From the cell containing the given text, extract its center point as [X, Y] coordinate. 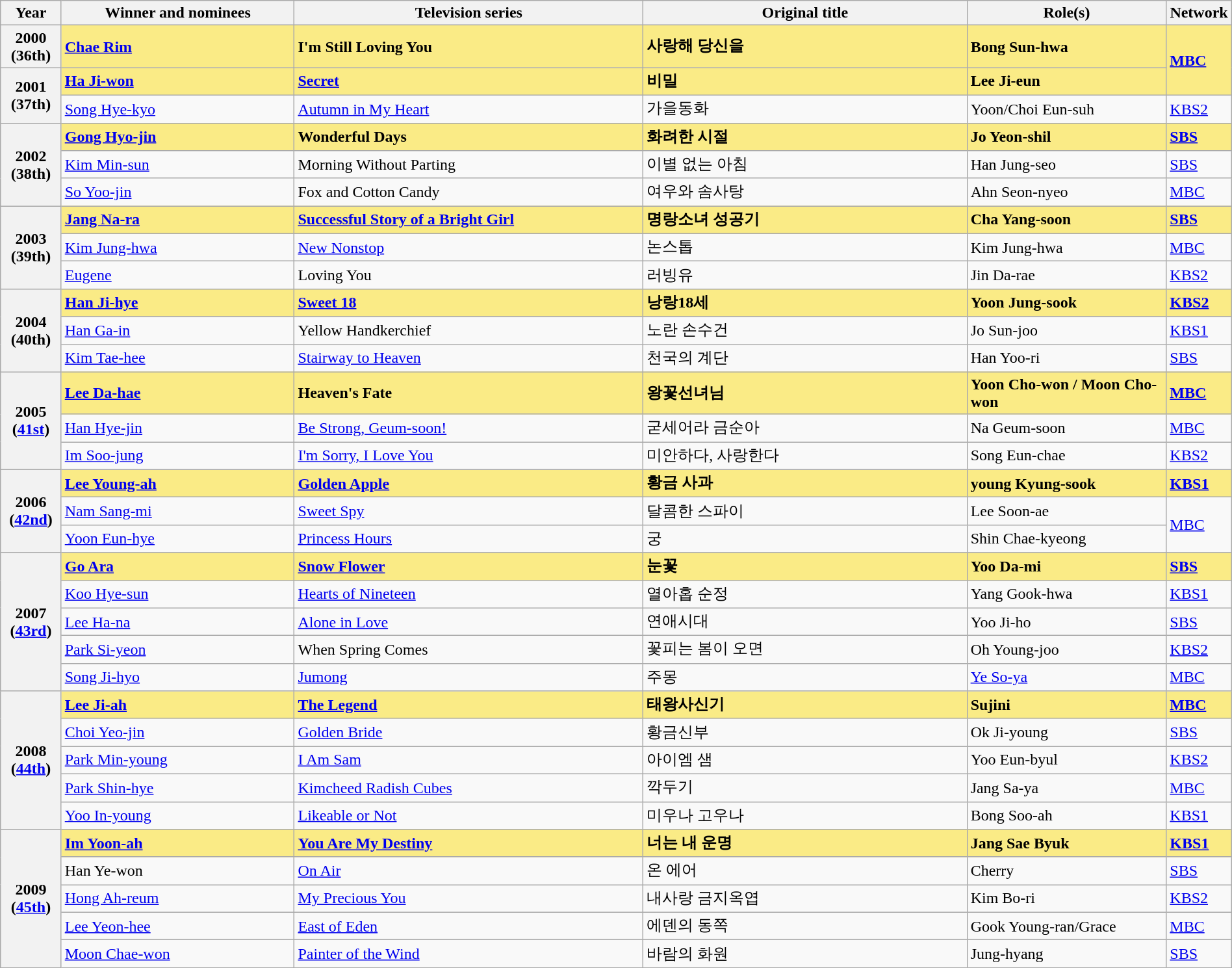
Bong Soo-ah [1067, 815]
Network [1199, 13]
Yoon Eun-hye [178, 538]
Gong Hyo-jin [178, 137]
Loving You [469, 276]
주몽 [805, 677]
2005(41st) [31, 421]
Han Hye-jin [178, 428]
Yoon/Choi Eun-suh [1067, 109]
이별 없는 아침 [805, 165]
Lee Da-hae [178, 393]
Jang Sa-ya [1067, 788]
Lee Yeon-hee [178, 926]
낭랑18세 [805, 303]
2002(38th) [31, 164]
East of Eden [469, 926]
Koo Hye-sun [178, 594]
Jo Sun-joo [1067, 330]
Secret [469, 82]
Alone in Love [469, 621]
2009(45th) [31, 898]
가을동화 [805, 109]
사랑해 당신을 [805, 47]
Yoon Jung-sook [1067, 303]
Be Strong, Geum-soon! [469, 428]
Han Ga-in [178, 330]
Lee Ji-eun [1067, 82]
황금 사과 [805, 484]
2007(43rd) [31, 621]
러빙유 [805, 276]
Choi Yeo-jin [178, 732]
Yellow Handkerchief [469, 330]
Kimcheed Radish Cubes [469, 788]
내사랑 금지옥엽 [805, 898]
Im Soo-jung [178, 456]
굳세어라 금순아 [805, 428]
Song Ji-hyo [178, 677]
Painter of the Wind [469, 954]
화려한 시절 [805, 137]
연애시대 [805, 621]
I'm Still Loving You [469, 47]
Lee Ji-ah [178, 705]
Han Ye-won [178, 871]
I'm Sorry, I Love You [469, 456]
천국의 계단 [805, 359]
Hearts of Nineteen [469, 594]
When Spring Comes [469, 650]
Song Hye-kyo [178, 109]
Shin Chae-kyeong [1067, 538]
Yoo In-young [178, 815]
Princess Hours [469, 538]
Fox and Cotton Candy [469, 192]
Moon Chae-won [178, 954]
Eugene [178, 276]
왕꽃선녀님 [805, 393]
온 에어 [805, 871]
눈꽃 [805, 567]
Ahn Seon-nyeo [1067, 192]
Ha Ji-won [178, 82]
궁 [805, 538]
Kim Tae-hee [178, 359]
Stairway to Heaven [469, 359]
Han Jung-seo [1067, 165]
Park Shin-hye [178, 788]
2006(42nd) [31, 511]
Likeable or Not [469, 815]
노란 손수건 [805, 330]
Gook Young-ran/Grace [1067, 926]
2000(36th) [31, 47]
Kim Bo-ri [1067, 898]
Successful Story of a Bright Girl [469, 220]
Kim Min-sun [178, 165]
Sujini [1067, 705]
Yoo Eun-byul [1067, 761]
I Am Sam [469, 761]
Yoo Ji-ho [1067, 621]
Winner and nominees [178, 13]
Chae Rim [178, 47]
바람의 화원 [805, 954]
Television series [469, 13]
2004(40th) [31, 330]
Autumn in My Heart [469, 109]
Yoon Cho-won / Moon Cho-won [1067, 393]
Role(s) [1067, 13]
Lee Young-ah [178, 484]
Golden Bride [469, 732]
Lee Soon-ae [1067, 511]
Morning Without Parting [469, 165]
Jin Da-rae [1067, 276]
Im Yoon-ah [178, 844]
Hong Ah-reum [178, 898]
Sweet 18 [469, 303]
아이엠 샘 [805, 761]
Na Geum-soon [1067, 428]
Yoo Da-mi [1067, 567]
태왕사신기 [805, 705]
young Kyung-sook [1067, 484]
Nam Sang-mi [178, 511]
Lee Ha-na [178, 621]
Heaven's Fate [469, 393]
2003(39th) [31, 248]
Sweet Spy [469, 511]
황금신부 [805, 732]
Jang Sae Byuk [1067, 844]
On Air [469, 871]
Han Yoo-ri [1067, 359]
Park Si-yeon [178, 650]
Ye So-ya [1067, 677]
명랑소녀 성공기 [805, 220]
The Legend [469, 705]
You Are My Destiny [469, 844]
논스톱 [805, 247]
2008(44th) [31, 761]
Ok Ji-young [1067, 732]
Park Min-young [178, 761]
Bong Sun-hwa [1067, 47]
깍두기 [805, 788]
Yang Gook-hwa [1067, 594]
Original title [805, 13]
비밀 [805, 82]
에덴의 동쪽 [805, 926]
Cha Yang-soon [1067, 220]
열아홉 순정 [805, 594]
Jo Yeon-shil [1067, 137]
Golden Apple [469, 484]
Oh Young-joo [1067, 650]
Year [31, 13]
꽃피는 봄이 오면 [805, 650]
2001(37th) [31, 95]
미우나 고우나 [805, 815]
So Yoo-jin [178, 192]
달콤한 스파이 [805, 511]
My Precious You [469, 898]
Song Eun-chae [1067, 456]
Jumong [469, 677]
New Nonstop [469, 247]
Han Ji-hye [178, 303]
여우와 솜사탕 [805, 192]
Jang Na-ra [178, 220]
Cherry [1067, 871]
너는 내 운명 [805, 844]
Snow Flower [469, 567]
미안하다, 사랑한다 [805, 456]
Go Ara [178, 567]
Wonderful Days [469, 137]
Jung-hyang [1067, 954]
